Find where the given text appears and provide that cell's center as (x, y) coordinate. 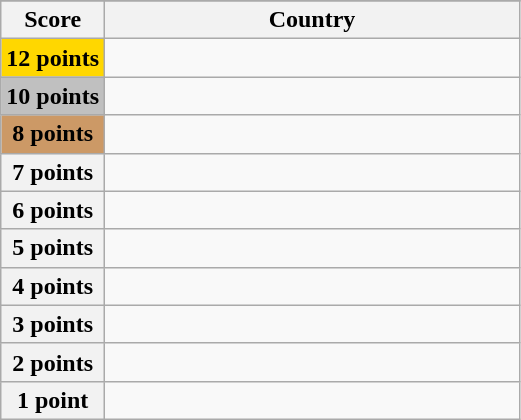
1 point (53, 400)
8 points (53, 134)
12 points (53, 58)
5 points (53, 248)
3 points (53, 324)
Country (312, 20)
2 points (53, 362)
6 points (53, 210)
4 points (53, 286)
10 points (53, 96)
7 points (53, 172)
Score (53, 20)
